Return [X, Y] of the center of cell containing provided text 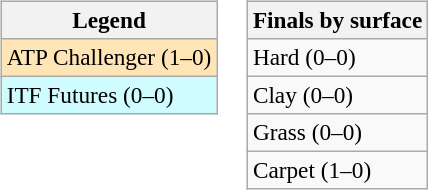
ATP Challenger (1–0) [108, 57]
ITF Futures (0–0) [108, 95]
Hard (0–0) [337, 57]
Grass (0–0) [337, 133]
Finals by surface [337, 20]
Clay (0–0) [337, 95]
Legend [108, 20]
Carpet (1–0) [337, 171]
